Return (x, y) of the center of cell containing provided text 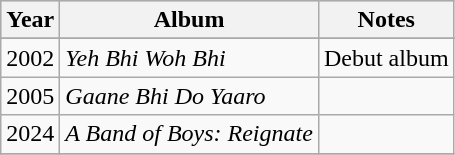
2002 (30, 58)
Album (190, 20)
Debut album (386, 58)
Gaane Bhi Do Yaaro (190, 96)
A Band of Boys: Reignate (190, 134)
2005 (30, 96)
Year (30, 20)
2024 (30, 134)
Yeh Bhi Woh Bhi (190, 58)
Notes (386, 20)
